From the cell containing the given text, extract its center point as [X, Y] coordinate. 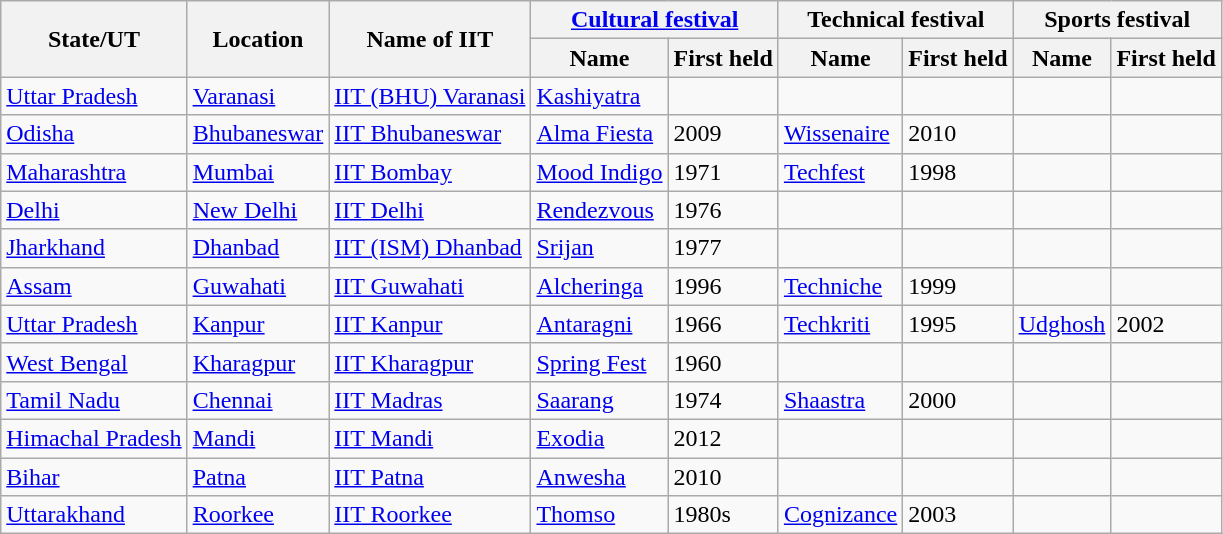
2000 [958, 400]
Alma Fiesta [600, 134]
Exodia [600, 438]
2009 [723, 134]
Alcheringa [600, 286]
Dhanbad [258, 248]
IIT (BHU) Varanasi [430, 96]
New Delhi [258, 210]
1977 [723, 248]
Saarang [600, 400]
Cognizance [840, 515]
State/UT [94, 39]
Roorkee [258, 515]
West Bengal [94, 362]
Bihar [94, 477]
Chennai [258, 400]
Kharagpur [258, 362]
Jharkhand [94, 248]
Mandi [258, 438]
Location [258, 39]
Sports festival [1117, 20]
IIT Patna [430, 477]
Himachal Pradesh [94, 438]
Tamil Nadu [94, 400]
1976 [723, 210]
IIT (ISM) Dhanbad [430, 248]
Udghosh [1062, 324]
Wissenaire [840, 134]
IIT Kharagpur [430, 362]
Name of IIT [430, 39]
Varanasi [258, 96]
Mumbai [258, 172]
IIT Roorkee [430, 515]
Delhi [94, 210]
Kanpur [258, 324]
2012 [723, 438]
IIT Kanpur [430, 324]
Guwahati [258, 286]
Maharashtra [94, 172]
Antaragni [600, 324]
2002 [1166, 324]
Patna [258, 477]
IIT Madras [430, 400]
Techkriti [840, 324]
Anwesha [600, 477]
Mood Indigo [600, 172]
Srijan [600, 248]
IIT Guwahati [430, 286]
Uttarakhand [94, 515]
1999 [958, 286]
1995 [958, 324]
Technical festival [896, 20]
1998 [958, 172]
Shaastra [840, 400]
Thomso [600, 515]
1960 [723, 362]
Assam [94, 286]
Techfest [840, 172]
Techniche [840, 286]
IIT Delhi [430, 210]
1996 [723, 286]
IIT Bhubaneswar [430, 134]
1974 [723, 400]
Spring Fest [600, 362]
Bhubaneswar [258, 134]
1980s [723, 515]
Rendezvous [600, 210]
1966 [723, 324]
Cultural festival [654, 20]
1971 [723, 172]
2003 [958, 515]
IIT Bombay [430, 172]
Kashiyatra [600, 96]
IIT Mandi [430, 438]
Odisha [94, 134]
